Pinpoint the cell where the given text exists, returning its [x, y] midpoint coordinate. 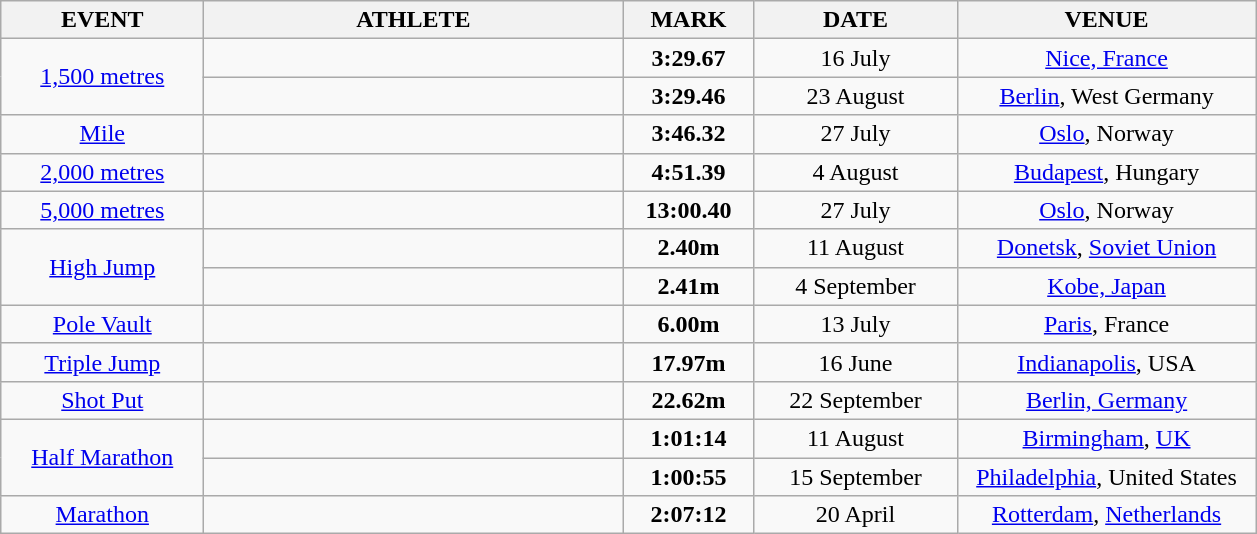
1:01:14 [688, 438]
Rotterdam, Netherlands [1106, 515]
MARK [688, 20]
Half Marathon [102, 457]
2:07:12 [688, 515]
6.00m [688, 324]
3:46.32 [688, 134]
1,500 metres [102, 77]
Nice, France [1106, 58]
17.97m [688, 362]
High Jump [102, 267]
Mile [102, 134]
13:00.40 [688, 210]
22 September [856, 400]
2,000 metres [102, 172]
Kobe, Japan [1106, 286]
Philadelphia, United States [1106, 477]
DATE [856, 20]
23 August [856, 96]
Berlin, West Germany [1106, 96]
16 July [856, 58]
ATHLETE [414, 20]
16 June [856, 362]
VENUE [1106, 20]
3:29.46 [688, 96]
Paris, France [1106, 324]
4 August [856, 172]
Donetsk, Soviet Union [1106, 248]
2.40m [688, 248]
Indianapolis, USA [1106, 362]
Triple Jump [102, 362]
Budapest, Hungary [1106, 172]
5,000 metres [102, 210]
20 April [856, 515]
4 September [856, 286]
1:00:55 [688, 477]
Pole Vault [102, 324]
13 July [856, 324]
Marathon [102, 515]
4:51.39 [688, 172]
Shot Put [102, 400]
2.41m [688, 286]
Birmingham, UK [1106, 438]
15 September [856, 477]
Berlin, Germany [1106, 400]
3:29.67 [688, 58]
22.62m [688, 400]
EVENT [102, 20]
